Determine the (X, Y) coordinate at the center of the cell enclosing the given text.  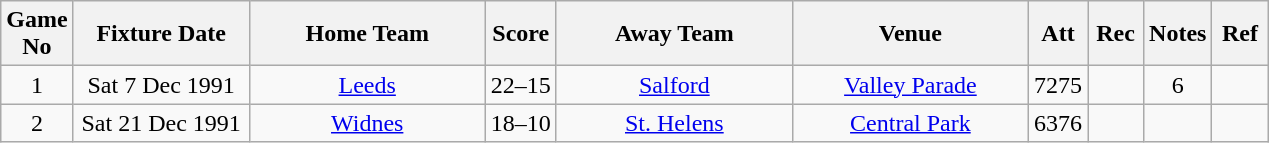
22–15 (520, 85)
1 (37, 85)
Notes (1178, 34)
6 (1178, 85)
Sat 21 Dec 1991 (161, 123)
Game No (37, 34)
Home Team (367, 34)
Widnes (367, 123)
St. Helens (674, 123)
Valley Parade (910, 85)
Central Park (910, 123)
Rec (1116, 34)
Away Team (674, 34)
Score (520, 34)
18–10 (520, 123)
2 (37, 123)
6376 (1058, 123)
Leeds (367, 85)
Salford (674, 85)
Ref (1240, 34)
7275 (1058, 85)
Sat 7 Dec 1991 (161, 85)
Venue (910, 34)
Fixture Date (161, 34)
Att (1058, 34)
